Determine the [x, y] coordinate at the center of the cell enclosing the given text.  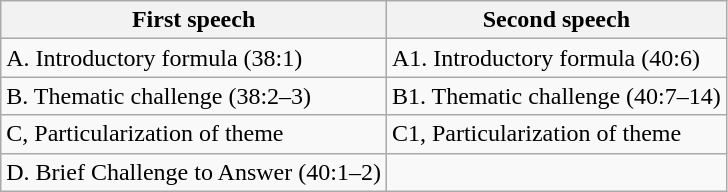
C, Particularization of theme [194, 134]
B. Thematic challenge (38:2–3) [194, 96]
B1. Thematic challenge (40:7–14) [556, 96]
A. Introductory formula (38:1) [194, 58]
First speech [194, 20]
Second speech [556, 20]
A1. Introductory formula (40:6) [556, 58]
D. Brief Challenge to Answer (40:1–2) [194, 172]
C1, Particularization of theme [556, 134]
